Search for the cell housing the specified text and yield its [x, y] center coordinate. 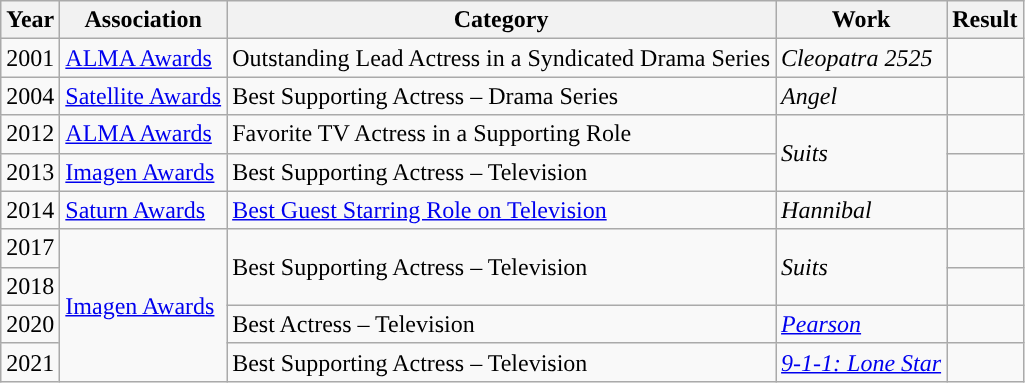
9-1-1: Lone Star [862, 362]
Best Supporting Actress – Drama Series [502, 96]
2001 [30, 58]
2017 [30, 248]
Year [30, 20]
2004 [30, 96]
Category [502, 20]
Saturn Awards [144, 210]
Result [985, 20]
Satellite Awards [144, 96]
Hannibal [862, 210]
Best Guest Starring Role on Television [502, 210]
Angel [862, 96]
Association [144, 20]
2014 [30, 210]
Outstanding Lead Actress in a Syndicated Drama Series [502, 58]
2020 [30, 324]
2012 [30, 134]
2018 [30, 286]
Favorite TV Actress in a Supporting Role [502, 134]
2021 [30, 362]
2013 [30, 172]
Work [862, 20]
Cleopatra 2525 [862, 58]
Best Actress – Television [502, 324]
Pearson [862, 324]
